Output the (x, y) coordinate of the center of the cell containing the given text.  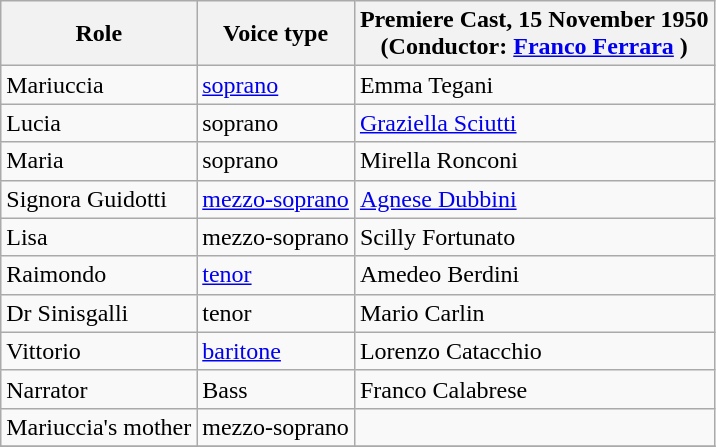
Dr Sinisgalli (99, 313)
Emma Tegani (534, 85)
Graziella Sciutti (534, 123)
Narrator (99, 389)
Signora Guidotti (99, 199)
Mirella Ronconi (534, 161)
Premiere Cast, 15 November 1950(Conductor: Franco Ferrara ) (534, 34)
Scilly Fortunato (534, 237)
Bass (276, 389)
Lucia (99, 123)
Mariuccia's mother (99, 427)
baritone (276, 351)
Agnese Dubbini (534, 199)
Voice type (276, 34)
Vittorio (99, 351)
Mariuccia (99, 85)
Lisa (99, 237)
Mario Carlin (534, 313)
Maria (99, 161)
Lorenzo Catacchio (534, 351)
Amedeo Berdini (534, 275)
Role (99, 34)
Franco Calabrese (534, 389)
Raimondo (99, 275)
